Pinpoint the cell where the given text exists, returning its (X, Y) midpoint coordinate. 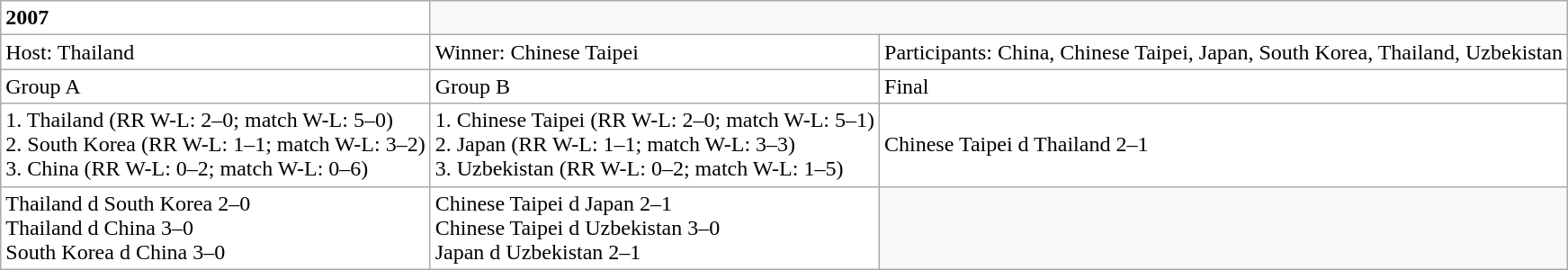
Participants: China, Chinese Taipei, Japan, South Korea, Thailand, Uzbekistan (1223, 52)
1. Chinese Taipei (RR W-L: 2–0; match W-L: 5–1)2. Japan (RR W-L: 1–1; match W-L: 3–3)3. Uzbekistan (RR W-L: 0–2; match W-L: 1–5) (655, 145)
2007 (216, 18)
Group B (655, 86)
Thailand d South Korea 2–0Thailand d China 3–0South Korea d China 3–0 (216, 228)
Chinese Taipei d Thailand 2–1 (1223, 145)
1. Thailand (RR W-L: 2–0; match W-L: 5–0)2. South Korea (RR W-L: 1–1; match W-L: 3–2)3. China (RR W-L: 0–2; match W-L: 0–6) (216, 145)
Final (1223, 86)
Host: Thailand (216, 52)
Chinese Taipei d Japan 2–1Chinese Taipei d Uzbekistan 3–0Japan d Uzbekistan 2–1 (655, 228)
Winner: Chinese Taipei (655, 52)
Group A (216, 86)
